Pinpoint the cell where the given text exists, returning its (x, y) midpoint coordinate. 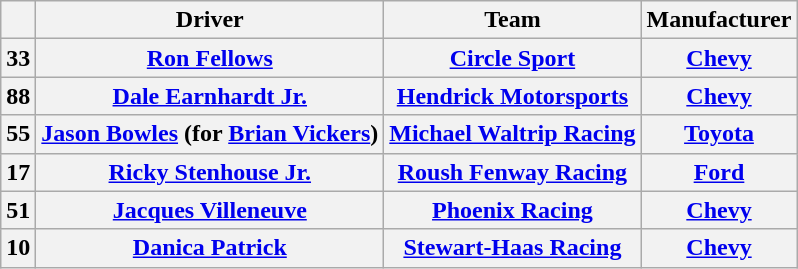
33 (18, 58)
Ron Fellows (210, 58)
Roush Fenway Racing (512, 172)
Jason Bowles (for Brian Vickers) (210, 134)
Michael Waltrip Racing (512, 134)
Manufacturer (719, 20)
55 (18, 134)
Hendrick Motorsports (512, 96)
Stewart-Haas Racing (512, 248)
Toyota (719, 134)
Jacques Villeneuve (210, 210)
Dale Earnhardt Jr. (210, 96)
Phoenix Racing (512, 210)
Driver (210, 20)
10 (18, 248)
88 (18, 96)
Circle Sport (512, 58)
Ford (719, 172)
51 (18, 210)
Ricky Stenhouse Jr. (210, 172)
17 (18, 172)
Team (512, 20)
Danica Patrick (210, 248)
